Search for the cell housing the specified text and yield its (x, y) center coordinate. 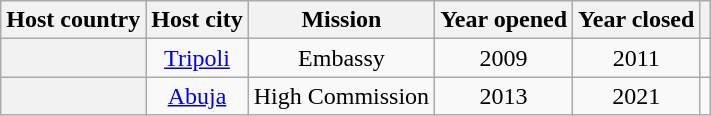
Year closed (636, 20)
Abuja (197, 96)
Host country (74, 20)
2013 (504, 96)
2009 (504, 58)
Mission (341, 20)
High Commission (341, 96)
Year opened (504, 20)
2011 (636, 58)
2021 (636, 96)
Embassy (341, 58)
Tripoli (197, 58)
Host city (197, 20)
